Return [x, y] of the center of cell containing provided text 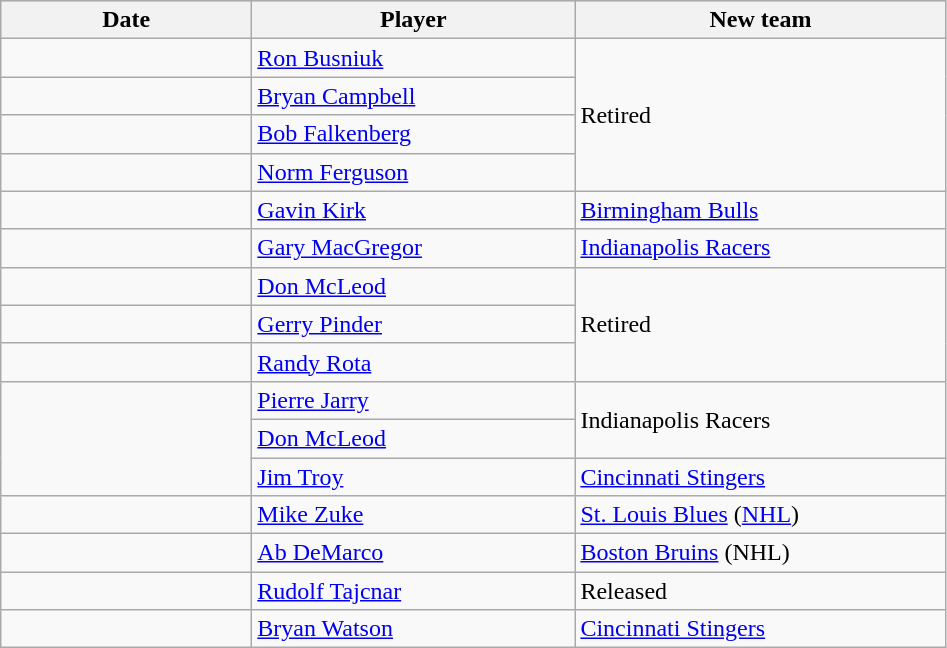
Released [760, 591]
Randy Rota [414, 362]
Pierre Jarry [414, 400]
Rudolf Tajcnar [414, 591]
New team [760, 20]
Bryan Watson [414, 629]
Gavin Kirk [414, 210]
Player [414, 20]
St. Louis Blues (NHL) [760, 515]
Ab DeMarco [414, 553]
Jim Troy [414, 477]
Bryan Campbell [414, 96]
Birmingham Bulls [760, 210]
Bob Falkenberg [414, 134]
Mike Zuke [414, 515]
Gary MacGregor [414, 248]
Ron Busniuk [414, 58]
Boston Bruins (NHL) [760, 553]
Gerry Pinder [414, 324]
Date [126, 20]
Norm Ferguson [414, 172]
